From the cell containing the given text, extract its center point as [X, Y] coordinate. 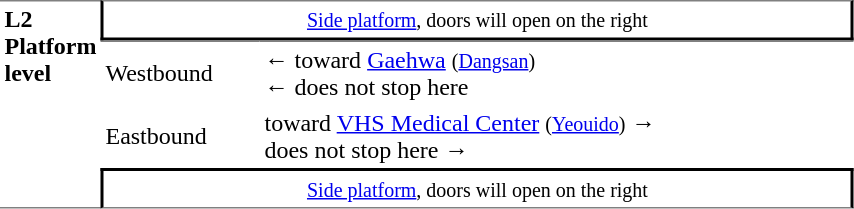
L2Platform level [50, 104]
toward VHS Medical Center (Yeouido) → does not stop here → [557, 136]
Eastbound [180, 136]
← toward Gaehwa (Dangsan)← does not stop here [557, 72]
Westbound [180, 72]
